Extract the (x, y) coordinate from the center of the cell holding the provided text.  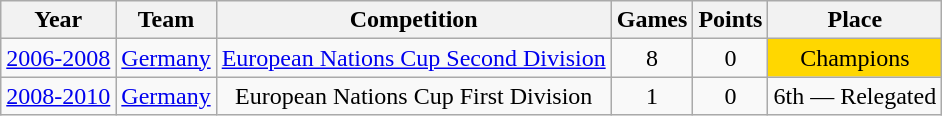
European Nations Cup First Division (414, 96)
1 (652, 96)
Champions (855, 58)
2006-2008 (58, 58)
Points (730, 20)
Games (652, 20)
Competition (414, 20)
Year (58, 20)
2008-2010 (58, 96)
8 (652, 58)
Place (855, 20)
European Nations Cup Second Division (414, 58)
6th — Relegated (855, 96)
Team (166, 20)
